Output the (x, y) coordinate of the center of the cell containing the given text.  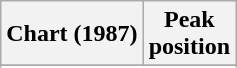
Peakposition (189, 34)
Chart (1987) (72, 34)
